From the cell containing the given text, extract its center point as (X, Y) coordinate. 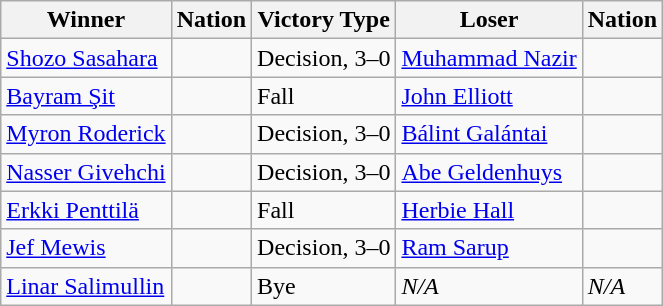
Abe Geldenhuys (489, 172)
Bye (324, 286)
Victory Type (324, 20)
Jef Mewis (86, 248)
Nasser Givehchi (86, 172)
Loser (489, 20)
Winner (86, 20)
Linar Salimullin (86, 286)
John Elliott (489, 96)
Myron Roderick (86, 134)
Muhammad Nazir (489, 58)
Erkki Penttilä (86, 210)
Bálint Galántai (489, 134)
Ram Sarup (489, 248)
Herbie Hall (489, 210)
Bayram Şit (86, 96)
Shozo Sasahara (86, 58)
